Return [x, y] of the center of cell containing provided text 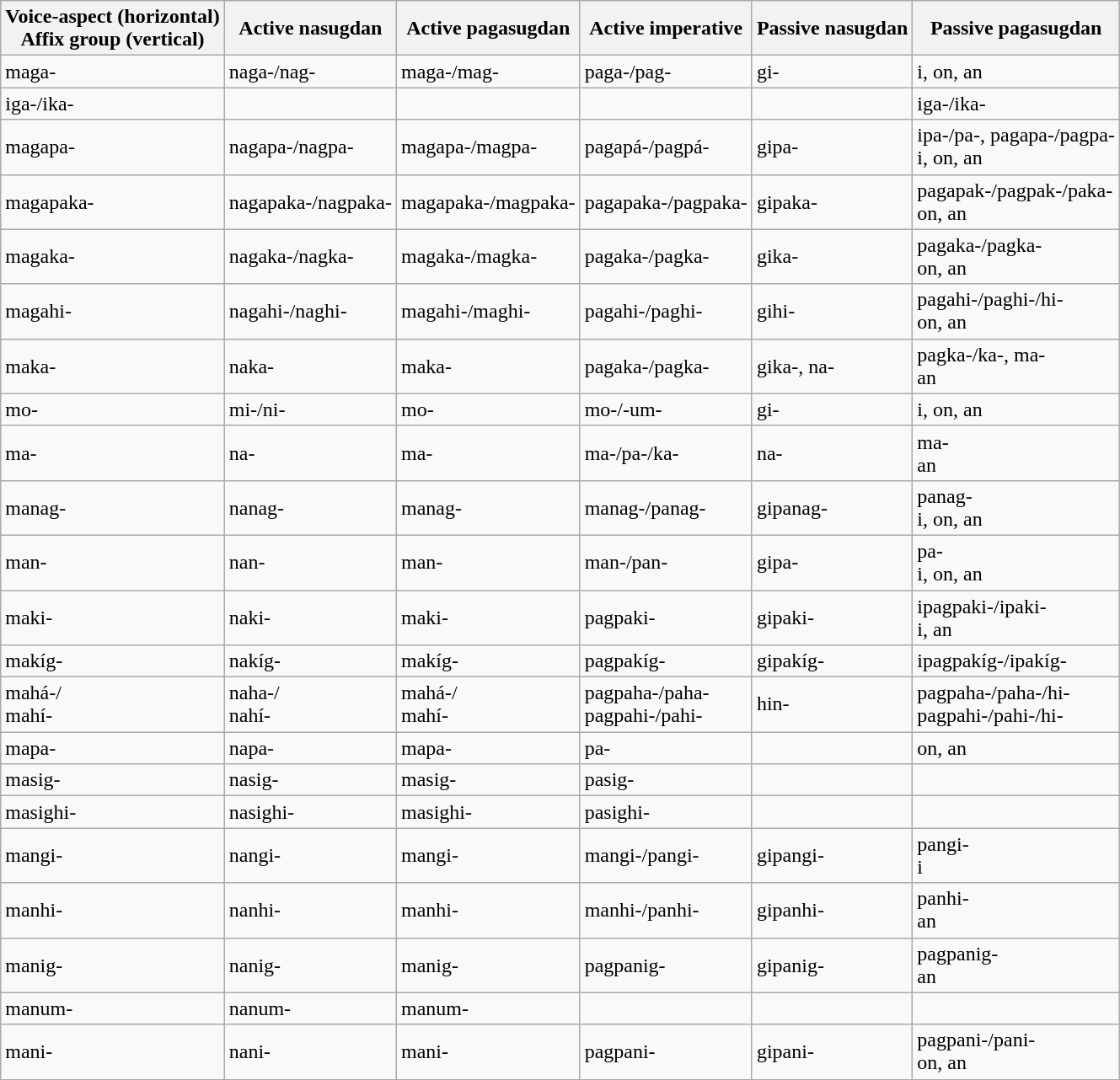
ma-/pa-/ka- [666, 453]
pagka-/ka-, ma-an [1016, 366]
naki- [310, 617]
gika- [832, 256]
nagaka-/nagka- [310, 256]
pagapá-/pagpá- [666, 147]
mi-/ni- [310, 409]
ma-an [1016, 453]
magahi- [113, 312]
gipaka- [832, 202]
panag-i, on, an [1016, 507]
pagaka-/pagka-on, an [1016, 256]
naka- [310, 366]
pagpani- [666, 1051]
nagapa-/nagpa- [310, 147]
nanum- [310, 1008]
gika-, na- [832, 366]
pagpanig- [666, 965]
Passive pagasugdan [1016, 29]
pagpakíg- [666, 661]
gipanag- [832, 507]
Passive nasugdan [832, 29]
pasighi- [666, 812]
maga- [113, 72]
magaka- [113, 256]
nasig- [310, 780]
nakíg- [310, 661]
Active nasugdan [310, 29]
on, an [1016, 748]
Voice-aspect (horizontal)Affix group (vertical) [113, 29]
pagpanig-an [1016, 965]
naha-/nahí- [310, 704]
panhi-an [1016, 910]
gipakíg- [832, 661]
gipanhi- [832, 910]
Active pagasugdan [488, 29]
manag-/panag- [666, 507]
gipangi- [832, 856]
nanag- [310, 507]
pa- [666, 748]
maga-/mag- [488, 72]
gipaki- [832, 617]
mangi-/pangi- [666, 856]
pagpaha-/paha-pagpahi-/pahi- [666, 704]
gipani- [832, 1051]
pagpaha-/paha-/hi-pagpahi-/pahi-/hi- [1016, 704]
naga-/nag- [310, 72]
ipa-/pa-, pagapa-/pagpa-i, on, an [1016, 147]
pagahi-/paghi-/hi-on, an [1016, 312]
magaka-/magka- [488, 256]
ipagpaki-/ipaki-i, an [1016, 617]
pagahi-/paghi- [666, 312]
pagapak-/pagpak-/paka-on, an [1016, 202]
pagpaki- [666, 617]
magapa-/magpa- [488, 147]
nan- [310, 563]
nanhi- [310, 910]
napa- [310, 748]
gihi- [832, 312]
paga-/pag- [666, 72]
magapaka- [113, 202]
pangi-i [1016, 856]
pasig- [666, 780]
magapaka-/magpaka- [488, 202]
Active imperative [666, 29]
ipagpakíg-/ipakíg- [1016, 661]
nanig- [310, 965]
gipanig- [832, 965]
nasighi- [310, 812]
nangi- [310, 856]
pagapaka-/pagpaka- [666, 202]
nagahi-/naghi- [310, 312]
hin- [832, 704]
pa-i, on, an [1016, 563]
magahi-/maghi- [488, 312]
manhi-/panhi- [666, 910]
mo-/-um- [666, 409]
nagapaka-/nagpaka- [310, 202]
nani- [310, 1051]
man-/pan- [666, 563]
magapa- [113, 147]
pagpani-/pani-on, an [1016, 1051]
